Capture the cell that displays the provided text and extract its (X, Y) central coordinate. 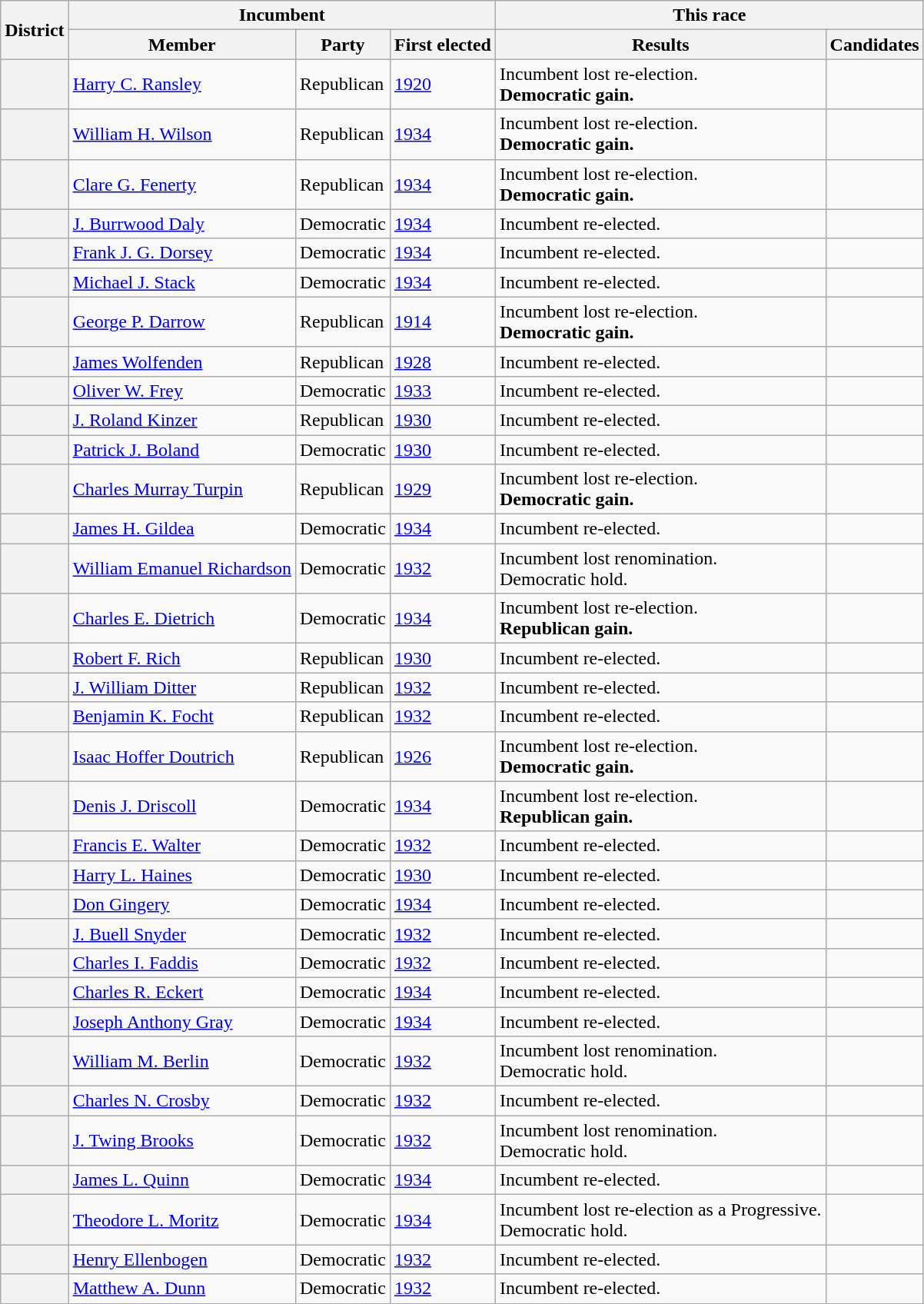
Don Gingery (181, 904)
Candidates (875, 45)
J. Roland Kinzer (181, 420)
William M. Berlin (181, 1061)
Michael J. Stack (181, 282)
Benjamin K. Focht (181, 717)
Charles I. Faddis (181, 963)
1914 (443, 321)
Harry C. Ransley (181, 85)
1929 (443, 489)
Charles R. Eckert (181, 992)
Frank J. G. Dorsey (181, 253)
Results (660, 45)
Charles Murray Turpin (181, 489)
J. Twing Brooks (181, 1141)
William H. Wilson (181, 134)
1928 (443, 361)
James H. Gildea (181, 529)
Clare G. Fenerty (181, 185)
George P. Darrow (181, 321)
First elected (443, 45)
Charles E. Dietrich (181, 618)
J. Burrwood Daly (181, 224)
Harry L. Haines (181, 875)
Denis J. Driscoll (181, 806)
Member (181, 45)
Isaac Hoffer Doutrich (181, 757)
Charles N. Crosby (181, 1101)
This race (709, 15)
J. William Ditter (181, 687)
J. Buell Snyder (181, 933)
James L. Quinn (181, 1180)
District (35, 30)
1933 (443, 391)
Joseph Anthony Gray (181, 1022)
1926 (443, 757)
Theodore L. Moritz (181, 1219)
James Wolfenden (181, 361)
Patrick J. Boland (181, 450)
1920 (443, 85)
Francis E. Walter (181, 846)
Matthew A. Dunn (181, 1289)
Robert F. Rich (181, 658)
Party (343, 45)
Oliver W. Frey (181, 391)
William Emanuel Richardson (181, 569)
Henry Ellenbogen (181, 1259)
Incumbent lost re-election as a Progressive.Democratic hold. (660, 1219)
Incumbent (281, 15)
